Capture the cell that displays the provided text and extract its [x, y] central coordinate. 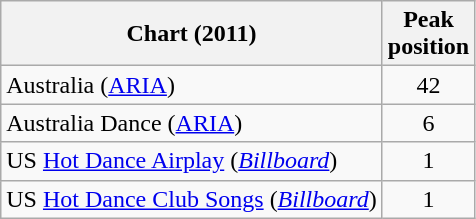
Australia (ARIA) [192, 85]
US Hot Dance Club Songs (Billboard) [192, 199]
6 [428, 123]
Chart (2011) [192, 34]
Australia Dance (ARIA) [192, 123]
US Hot Dance Airplay (Billboard) [192, 161]
42 [428, 85]
Peakposition [428, 34]
